Search for the cell housing the specified text and yield its [X, Y] center coordinate. 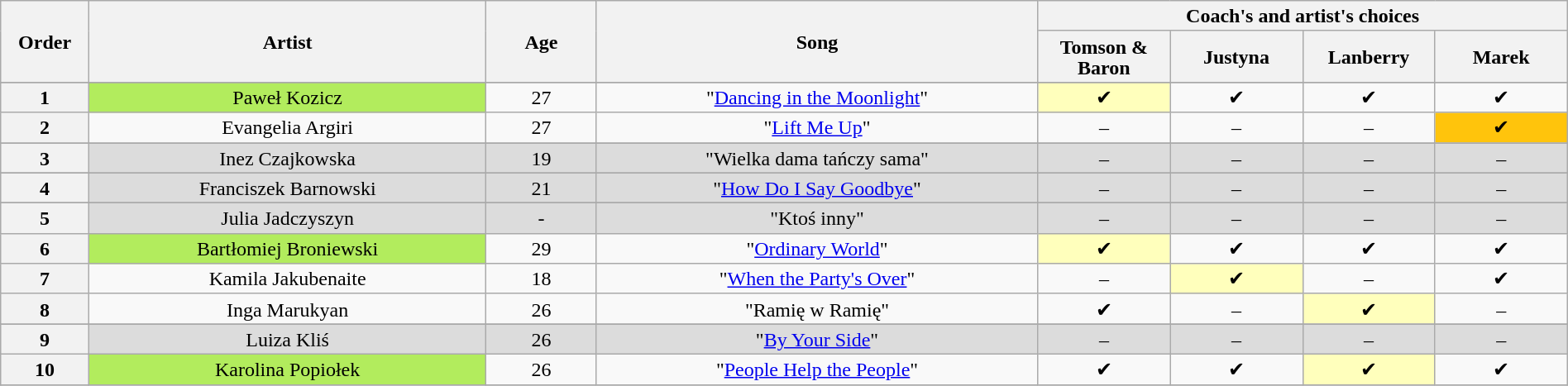
Inez Czajkowska [287, 157]
3 [45, 157]
"People Help the People" [817, 369]
Julia Jadczyszyn [287, 218]
18 [541, 279]
Paweł Kozicz [287, 98]
Inga Marukyan [287, 309]
Bartłomiej Broniewski [287, 248]
Artist [287, 41]
19 [541, 157]
29 [541, 248]
6 [45, 248]
1 [45, 98]
Franciszek Barnowski [287, 188]
"How Do I Say Goodbye" [817, 188]
8 [45, 309]
Lanberry [1369, 56]
"Wielka dama tańczy sama" [817, 157]
Order [45, 41]
9 [45, 339]
Tomson & Baron [1104, 56]
10 [45, 369]
Coach's and artist's choices [1303, 17]
Marek [1501, 56]
Song [817, 41]
2 [45, 127]
Justyna [1236, 56]
Age [541, 41]
- [541, 218]
7 [45, 279]
Karolina Popiołek [287, 369]
"When the Party's Over" [817, 279]
"Lift Me Up" [817, 127]
"Ordinary World" [817, 248]
Luiza Kliś [287, 339]
4 [45, 188]
"Dancing in the Moonlight" [817, 98]
Kamila Jakubenaite [287, 279]
5 [45, 218]
"Ktoś inny" [817, 218]
Evangelia Argiri [287, 127]
"By Your Side" [817, 339]
21 [541, 188]
"Ramię w Ramię" [817, 309]
